Identify which cell holds the provided text, then report its [x, y] central coordinate. 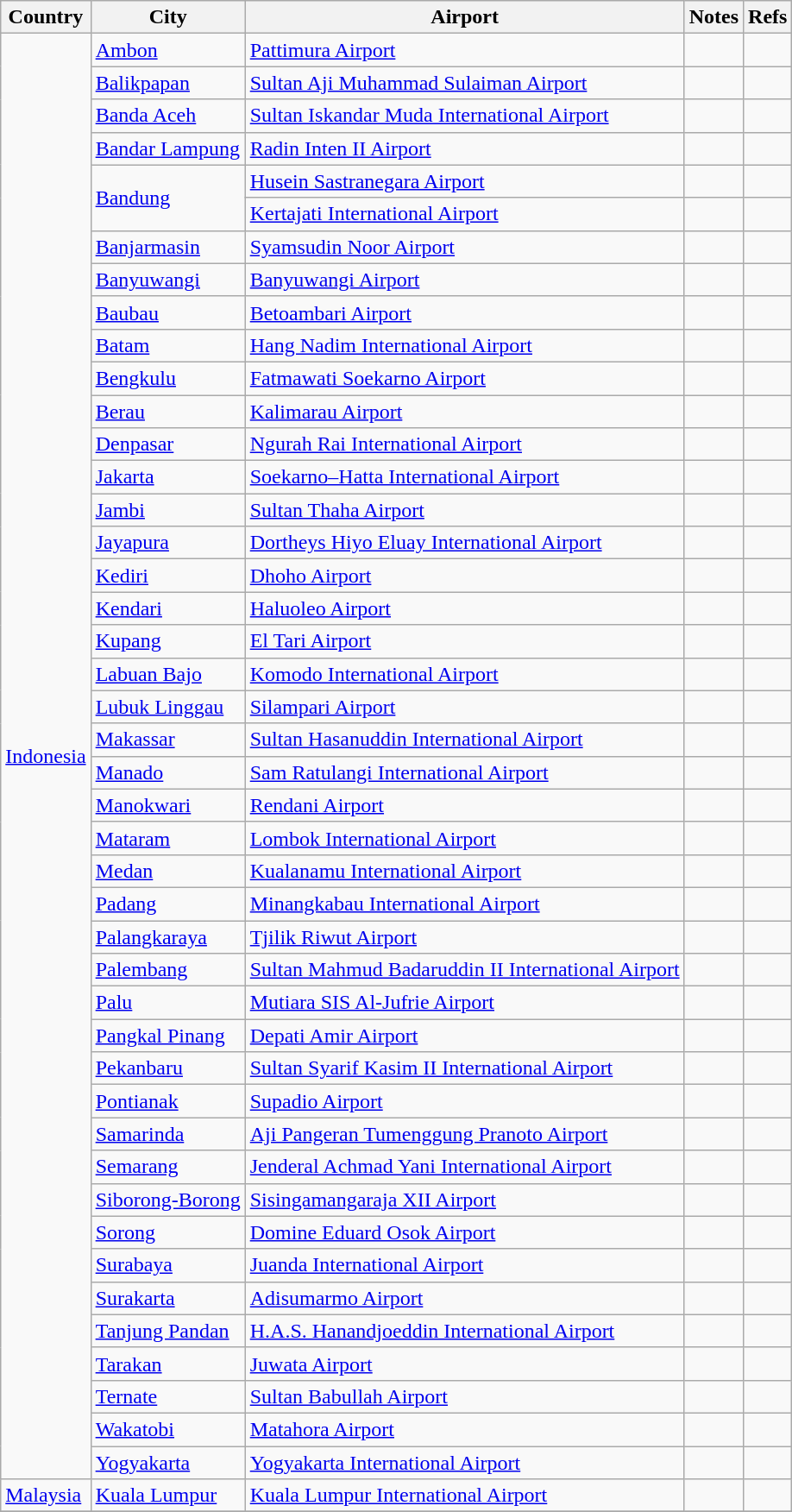
Medan [167, 871]
Pattimura Airport [464, 50]
Depati Amir Airport [464, 1036]
Aji Pangeran Tumenggung Pranoto Airport [464, 1134]
Husein Sastranegara Airport [464, 181]
Sultan Babullah Airport [464, 1396]
Ternate [167, 1396]
Palangkaraya [167, 936]
Bandar Lampung [167, 148]
Makassar [167, 740]
Sultan Thaha Airport [464, 510]
Kupang [167, 641]
City [167, 17]
Dhoho Airport [464, 576]
Sultan Syarif Kasim II International Airport [464, 1068]
Bandung [167, 198]
Lubuk Linggau [167, 707]
Indonesia [46, 756]
Juwata Airport [464, 1364]
Malaysia [46, 1496]
Tanjung Pandan [167, 1331]
Ngurah Rai International Airport [464, 444]
Syamsudin Noor Airport [464, 247]
Manokwari [167, 805]
Yogyakarta [167, 1463]
Domine Eduard Osok Airport [464, 1232]
Wakatobi [167, 1429]
Airport [464, 17]
Sultan Hasanuddin International Airport [464, 740]
Haluoleo Airport [464, 608]
Jayapura [167, 543]
Hang Nadim International Airport [464, 345]
Baubau [167, 312]
Samarinda [167, 1134]
Adisumarmo Airport [464, 1298]
Fatmawati Soekarno Airport [464, 378]
El Tari Airport [464, 641]
Silampari Airport [464, 707]
Mutiara SIS Al-Jufrie Airport [464, 1003]
Juanda International Airport [464, 1265]
Kendari [167, 608]
Jakarta [167, 477]
Kualanamu International Airport [464, 871]
Tarakan [167, 1364]
Surakarta [167, 1298]
Jambi [167, 510]
Palembang [167, 970]
Sultan Mahmud Badaruddin II International Airport [464, 970]
Sultan Iskandar Muda International Airport [464, 116]
Sultan Aji Muhammad Sulaiman Airport [464, 83]
Pangkal Pinang [167, 1036]
Sorong [167, 1232]
Semarang [167, 1167]
Refs [768, 17]
Denpasar [167, 444]
Kediri [167, 576]
Batam [167, 345]
Siborong-Borong [167, 1200]
Radin Inten II Airport [464, 148]
Banyuwangi Airport [464, 280]
Sisingamangaraja XII Airport [464, 1200]
Minangkabau International Airport [464, 904]
Supadio Airport [464, 1101]
Betoambari Airport [464, 312]
Country [46, 17]
Ambon [167, 50]
Manado [167, 772]
Kuala Lumpur International Airport [464, 1496]
Notes [713, 17]
Banyuwangi [167, 280]
Balikpapan [167, 83]
H.A.S. Hanandjoeddin International Airport [464, 1331]
Bengkulu [167, 378]
Surabaya [167, 1265]
Soekarno–Hatta International Airport [464, 477]
Berau [167, 412]
Dortheys Hiyo Eluay International Airport [464, 543]
Pontianak [167, 1101]
Kertajati International Airport [464, 214]
Kalimarau Airport [464, 412]
Matahora Airport [464, 1429]
Rendani Airport [464, 805]
Tjilik Riwut Airport [464, 936]
Yogyakarta International Airport [464, 1463]
Pekanbaru [167, 1068]
Banjarmasin [167, 247]
Jenderal Achmad Yani International Airport [464, 1167]
Lombok International Airport [464, 838]
Mataram [167, 838]
Sam Ratulangi International Airport [464, 772]
Padang [167, 904]
Palu [167, 1003]
Banda Aceh [167, 116]
Kuala Lumpur [167, 1496]
Komodo International Airport [464, 674]
Labuan Bajo [167, 674]
